Locate the cell with the specified text and output its (x, y) center coordinate. 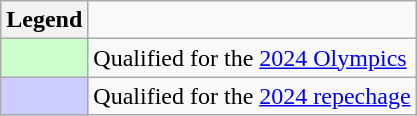
Legend (44, 20)
Qualified for the 2024 Olympics (252, 58)
Qualified for the 2024 repechage (252, 96)
